Return (x, y) of the center of cell containing provided text 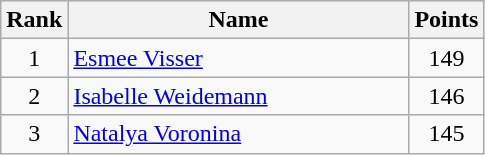
Points (446, 20)
146 (446, 96)
149 (446, 58)
145 (446, 134)
2 (34, 96)
Isabelle Weidemann (238, 96)
Natalya Voronina (238, 134)
3 (34, 134)
Name (238, 20)
Esmee Visser (238, 58)
1 (34, 58)
Rank (34, 20)
